Return the (X, Y) coordinate for the center point of the cell that contains the specified text.  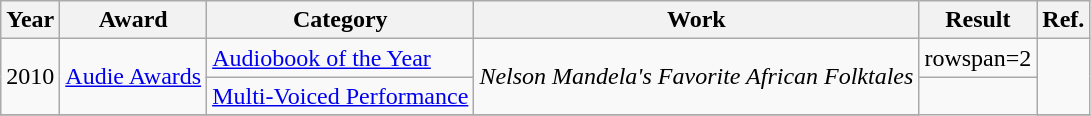
rowspan=2 (978, 58)
Award (134, 20)
Work (696, 20)
Multi-Voiced Performance (340, 96)
Category (340, 20)
Ref. (1064, 20)
Audie Awards (134, 77)
2010 (30, 77)
Result (978, 20)
Nelson Mandela's Favorite African Folktales (696, 77)
Year (30, 20)
Audiobook of the Year (340, 58)
